Return [X, Y] of the center of cell containing provided text 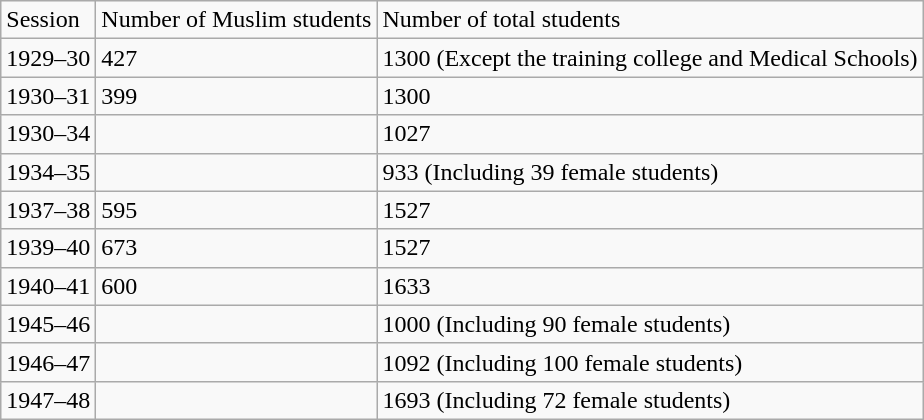
399 [236, 96]
1937–38 [48, 210]
Number of total students [650, 20]
1300 [650, 96]
933 (Including 39 female students) [650, 172]
673 [236, 248]
1000 (Including 90 female students) [650, 324]
1930–31 [48, 96]
1934–35 [48, 172]
1946–47 [48, 362]
595 [236, 210]
1947–48 [48, 400]
1930–34 [48, 134]
1027 [650, 134]
1940–41 [48, 286]
Number of Muslim students [236, 20]
1939–40 [48, 248]
1945–46 [48, 324]
600 [236, 286]
1633 [650, 286]
427 [236, 58]
Session [48, 20]
1693 (Including 72 female students) [650, 400]
1300 (Except the training college and Medical Schools) [650, 58]
1092 (Including 100 female students) [650, 362]
1929–30 [48, 58]
